Find where the given text appears and provide that cell's center as [X, Y] coordinate. 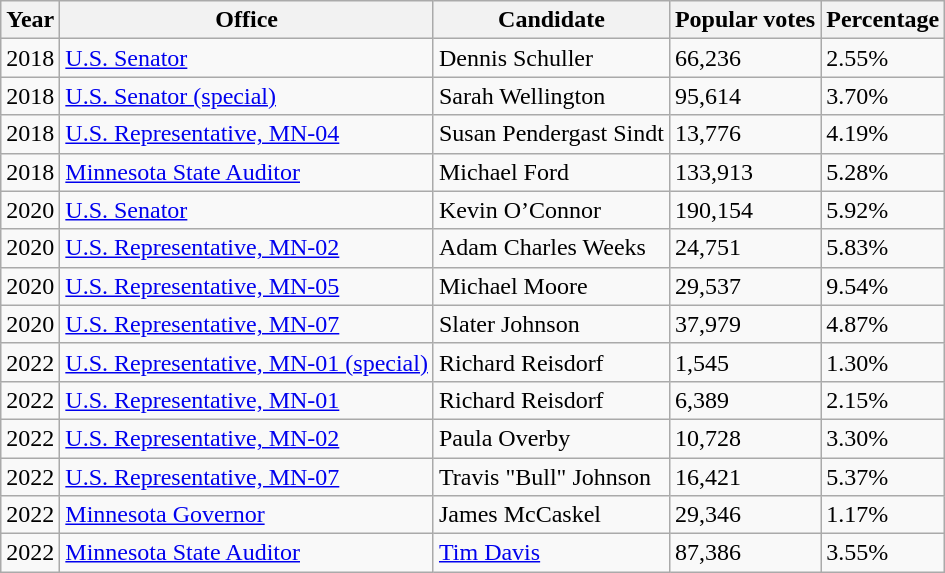
9.54% [883, 286]
3.55% [883, 553]
13,776 [744, 134]
Candidate [551, 20]
Paula Overby [551, 438]
Michael Ford [551, 172]
6,389 [744, 400]
3.30% [883, 438]
Year [30, 20]
5.28% [883, 172]
190,154 [744, 210]
29,346 [744, 515]
4.19% [883, 134]
3.70% [883, 96]
James McCaskel [551, 515]
2.55% [883, 58]
16,421 [744, 477]
Percentage [883, 20]
87,386 [744, 553]
4.87% [883, 324]
Kevin O’Connor [551, 210]
Travis "Bull" Johnson [551, 477]
Popular votes [744, 20]
Slater Johnson [551, 324]
5.92% [883, 210]
Tim Davis [551, 553]
37,979 [744, 324]
95,614 [744, 96]
1.30% [883, 362]
U.S. Representative, MN-05 [247, 286]
Office [247, 20]
Dennis Schuller [551, 58]
Michael Moore [551, 286]
24,751 [744, 248]
Adam Charles Weeks [551, 248]
Sarah Wellington [551, 96]
5.37% [883, 477]
1,545 [744, 362]
Susan Pendergast Sindt [551, 134]
1.17% [883, 515]
133,913 [744, 172]
U.S. Representative, MN-01 [247, 400]
U.S. Senator (special) [247, 96]
66,236 [744, 58]
Minnesota Governor [247, 515]
U.S. Representative, MN-01 (special) [247, 362]
10,728 [744, 438]
2.15% [883, 400]
5.83% [883, 248]
U.S. Representative, MN-04 [247, 134]
29,537 [744, 286]
